From the cell containing the given text, extract its center point as (x, y) coordinate. 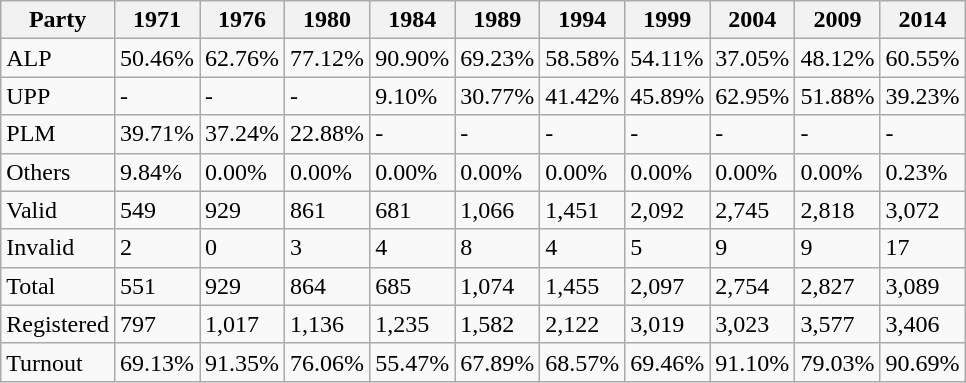
1989 (498, 20)
22.88% (328, 134)
91.35% (242, 362)
69.23% (498, 58)
1971 (156, 20)
37.05% (752, 58)
1,074 (498, 286)
1999 (668, 20)
1,455 (582, 286)
60.55% (922, 58)
Turnout (58, 362)
8 (498, 248)
2,745 (752, 210)
5 (668, 248)
77.12% (328, 58)
2,097 (668, 286)
685 (412, 286)
58.58% (582, 58)
3 (328, 248)
37.24% (242, 134)
62.76% (242, 58)
1,017 (242, 324)
2,122 (582, 324)
91.10% (752, 362)
68.57% (582, 362)
2,092 (668, 210)
48.12% (838, 58)
1984 (412, 20)
2004 (752, 20)
69.46% (668, 362)
PLM (58, 134)
41.42% (582, 96)
Registered (58, 324)
1976 (242, 20)
79.03% (838, 362)
90.90% (412, 58)
2,827 (838, 286)
2,818 (838, 210)
Valid (58, 210)
1994 (582, 20)
549 (156, 210)
Invalid (58, 248)
45.89% (668, 96)
3,072 (922, 210)
0.23% (922, 172)
3,019 (668, 324)
1,451 (582, 210)
1,235 (412, 324)
3,023 (752, 324)
2,754 (752, 286)
Others (58, 172)
51.88% (838, 96)
Total (58, 286)
76.06% (328, 362)
17 (922, 248)
9.10% (412, 96)
90.69% (922, 362)
3,406 (922, 324)
ALP (58, 58)
9.84% (156, 172)
50.46% (156, 58)
797 (156, 324)
1,066 (498, 210)
864 (328, 286)
551 (156, 286)
39.71% (156, 134)
861 (328, 210)
UPP (58, 96)
62.95% (752, 96)
2009 (838, 20)
3,577 (838, 324)
2 (156, 248)
681 (412, 210)
1,136 (328, 324)
54.11% (668, 58)
1980 (328, 20)
39.23% (922, 96)
3,089 (922, 286)
55.47% (412, 362)
Party (58, 20)
30.77% (498, 96)
67.89% (498, 362)
2014 (922, 20)
0 (242, 248)
69.13% (156, 362)
1,582 (498, 324)
